Return the (x, y) coordinate for the center point of the cell that contains the specified text.  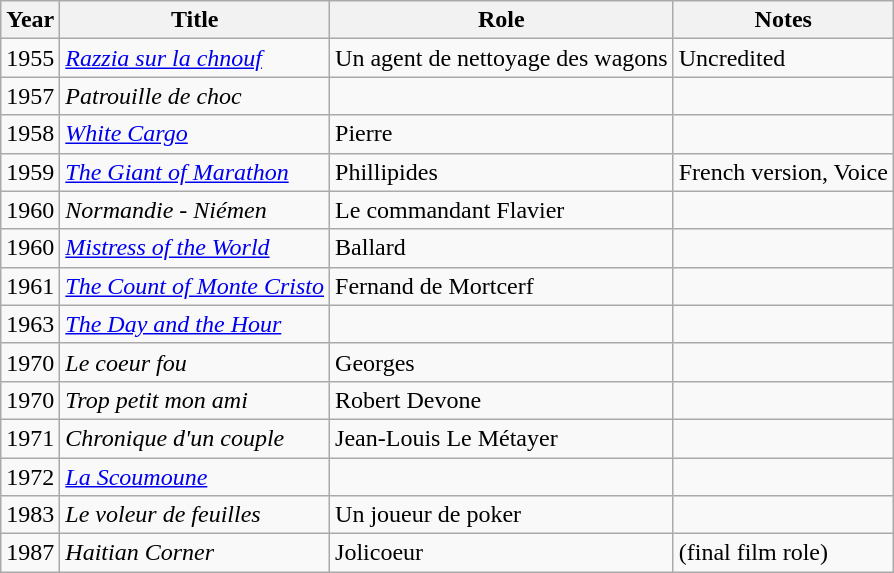
1961 (30, 286)
Un joueur de poker (502, 515)
Pierre (502, 134)
Chronique d'un couple (195, 438)
(final film role) (783, 553)
Jean-Louis Le Métayer (502, 438)
Patrouille de choc (195, 96)
White Cargo (195, 134)
Uncredited (783, 58)
Razzia sur la chnouf (195, 58)
Le voleur de feuilles (195, 515)
Trop petit mon ami (195, 400)
1955 (30, 58)
1987 (30, 553)
1972 (30, 477)
1971 (30, 438)
Phillipides (502, 172)
Notes (783, 20)
The Count of Monte Cristo (195, 286)
The Giant of Marathon (195, 172)
1958 (30, 134)
Le commandant Flavier (502, 210)
Jolicoeur (502, 553)
Normandie - Niémen (195, 210)
Year (30, 20)
The Day and the Hour (195, 324)
Fernand de Mortcerf (502, 286)
Ballard (502, 248)
1983 (30, 515)
Le coeur fou (195, 362)
Mistress of the World (195, 248)
La Scoumoune (195, 477)
1959 (30, 172)
1963 (30, 324)
Haitian Corner (195, 553)
Un agent de nettoyage des wagons (502, 58)
1957 (30, 96)
French version, Voice (783, 172)
Role (502, 20)
Robert Devone (502, 400)
Georges (502, 362)
Title (195, 20)
